Locate the cell with the specified text and output its (x, y) center coordinate. 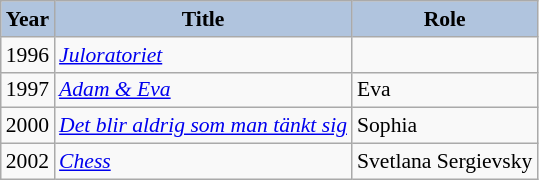
Svetlana Sergievsky (444, 162)
1997 (28, 90)
Adam & Eva (203, 90)
Det blir aldrig som man tänkt sig (203, 126)
Sophia (444, 126)
1996 (28, 55)
2000 (28, 126)
Eva (444, 90)
Year (28, 19)
Role (444, 19)
Title (203, 19)
2002 (28, 162)
Juloratoriet (203, 55)
Chess (203, 162)
